Identify which cell holds the provided text, then report its (x, y) central coordinate. 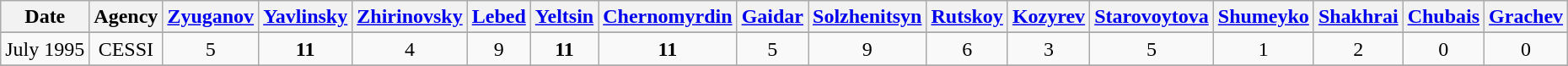
Kozyrev (1049, 17)
Lebed (499, 17)
Shumeyko (1263, 17)
Zyuganov (211, 17)
July 1995 (46, 49)
3 (1049, 49)
CESSI (126, 49)
Starovoytova (1152, 17)
Zhirinovsky (410, 17)
Chubais (1443, 17)
Solzhenitsyn (867, 17)
Rutskoy (967, 17)
Yeltsin (564, 17)
Date (46, 17)
2 (1358, 49)
Agency (126, 17)
4 (410, 49)
Grachev (1526, 17)
6 (967, 49)
Shakhrai (1358, 17)
1 (1263, 49)
Chernomyrdin (668, 17)
Gaidar (772, 17)
Yavlinsky (305, 17)
